Return the [x, y] coordinate for the center point of the cell that contains the specified text.  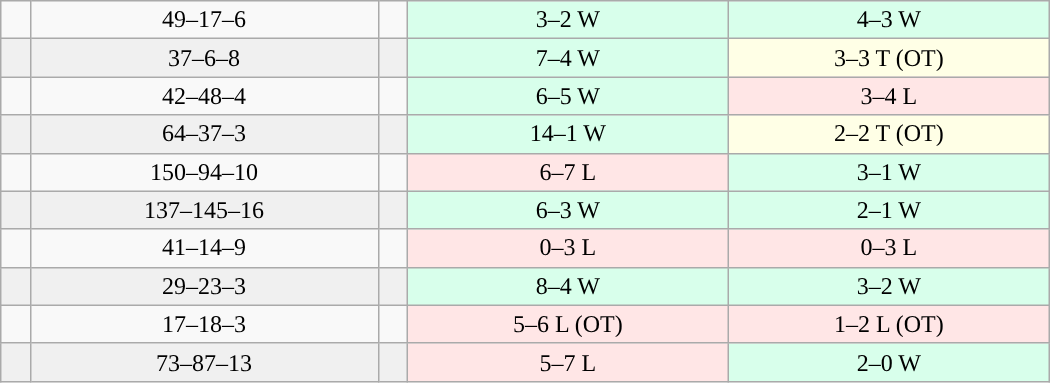
2–0 W [888, 362]
150–94–10 [204, 172]
14–1 W [568, 134]
41–14–9 [204, 248]
1–2 L (OT) [888, 324]
29–23–3 [204, 286]
6–5 W [568, 96]
73–87–13 [204, 362]
2–2 T (OT) [888, 134]
137–145–16 [204, 210]
8–4 W [568, 286]
6–3 W [568, 210]
37–6–8 [204, 58]
3–1 W [888, 172]
6–7 L [568, 172]
7–4 W [568, 58]
49–17–6 [204, 20]
2–1 W [888, 210]
4–3 W [888, 20]
17–18–3 [204, 324]
5–6 L (OT) [568, 324]
64–37–3 [204, 134]
5–7 L [568, 362]
42–48–4 [204, 96]
3–3 T (OT) [888, 58]
3–4 L [888, 96]
